Extract the [X, Y] coordinate from the center of the cell holding the provided text.  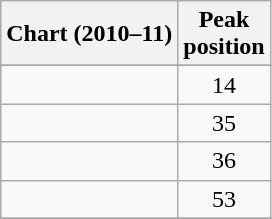
Peakposition [224, 34]
14 [224, 85]
36 [224, 161]
35 [224, 123]
53 [224, 199]
Chart (2010–11) [90, 34]
